Identify which cell holds the provided text, then report its (x, y) central coordinate. 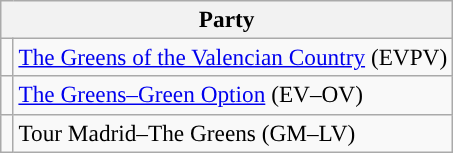
Tour Madrid–The Greens (GM–LV) (233, 133)
The Greens–Green Option (EV–OV) (233, 95)
Party (227, 19)
The Greens of the Valencian Country (EVPV) (233, 57)
